Return [x, y] of the center of cell containing provided text 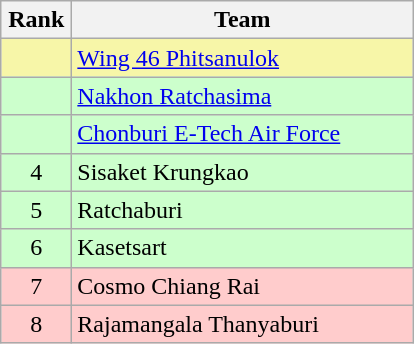
Cosmo Chiang Rai [242, 286]
7 [36, 286]
Rajamangala Thanyaburi [242, 324]
5 [36, 210]
8 [36, 324]
6 [36, 248]
Wing 46 Phitsanulok [242, 58]
Sisaket Krungkao [242, 172]
Nakhon Ratchasima [242, 96]
Chonburi E-Tech Air Force [242, 134]
Team [242, 20]
4 [36, 172]
Ratchaburi [242, 210]
Rank [36, 20]
Kasetsart [242, 248]
